Scan for the cell matching the given text and deliver its (x, y) coordinate at center. 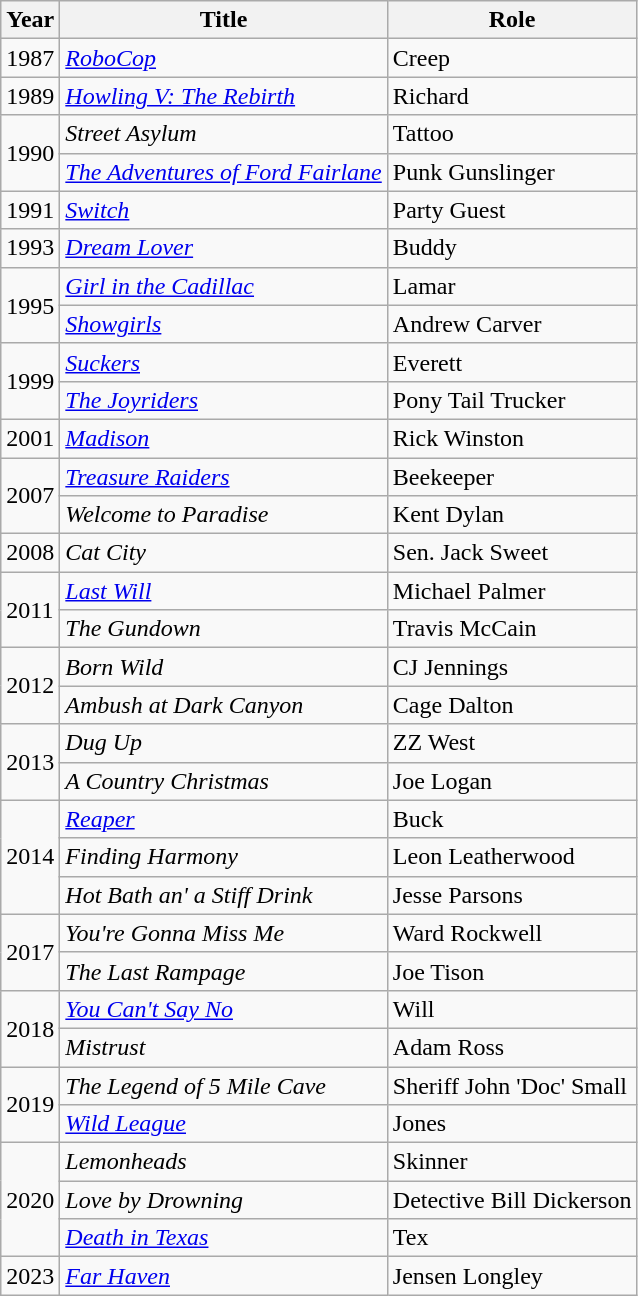
Far Haven (224, 1276)
Sheriff John 'Doc' Small (512, 1085)
Skinner (512, 1162)
Switch (224, 210)
The Legend of 5 Mile Cave (224, 1085)
Will (512, 1009)
Last Will (224, 591)
Reaper (224, 819)
2017 (30, 952)
2011 (30, 610)
Buddy (512, 248)
Lemonheads (224, 1162)
ZZ West (512, 743)
2007 (30, 496)
Howling V: The Rebirth (224, 96)
Joe Tison (512, 971)
Kent Dylan (512, 515)
Tattoo (512, 134)
Detective Bill Dickerson (512, 1200)
Beekeeper (512, 477)
Year (30, 20)
Rick Winston (512, 438)
Richard (512, 96)
Madison (224, 438)
Hot Bath an' a Stiff Drink (224, 895)
RoboCop (224, 58)
Showgirls (224, 324)
Cat City (224, 553)
Street Asylum (224, 134)
Mistrust (224, 1047)
1999 (30, 381)
Treasure Raiders (224, 477)
2012 (30, 686)
Suckers (224, 362)
Jensen Longley (512, 1276)
A Country Christmas (224, 781)
2023 (30, 1276)
Welcome to Paradise (224, 515)
Lamar (512, 286)
1995 (30, 305)
You're Gonna Miss Me (224, 933)
2018 (30, 1028)
Creep (512, 58)
1990 (30, 153)
1989 (30, 96)
Travis McCain (512, 629)
Ambush at Dark Canyon (224, 705)
2019 (30, 1104)
Adam Ross (512, 1047)
Title (224, 20)
2008 (30, 553)
Dream Lover (224, 248)
Party Guest (512, 210)
Leon Leatherwood (512, 857)
Dug Up (224, 743)
1987 (30, 58)
Jesse Parsons (512, 895)
Andrew Carver (512, 324)
Sen. Jack Sweet (512, 553)
2014 (30, 857)
2020 (30, 1200)
Born Wild (224, 667)
Ward Rockwell (512, 933)
Girl in the Cadillac (224, 286)
Buck (512, 819)
Love by Drowning (224, 1200)
Cage Dalton (512, 705)
Joe Logan (512, 781)
The Last Rampage (224, 971)
Michael Palmer (512, 591)
1991 (30, 210)
The Joyriders (224, 400)
1993 (30, 248)
Jones (512, 1124)
2013 (30, 762)
The Adventures of Ford Fairlane (224, 172)
Tex (512, 1238)
Punk Gunslinger (512, 172)
Wild League (224, 1124)
2001 (30, 438)
Death in Texas (224, 1238)
Everett (512, 362)
Finding Harmony (224, 857)
The Gundown (224, 629)
CJ Jennings (512, 667)
You Can't Say No (224, 1009)
Role (512, 20)
Pony Tail Trucker (512, 400)
